Pinpoint the cell where the given text exists, returning its [x, y] midpoint coordinate. 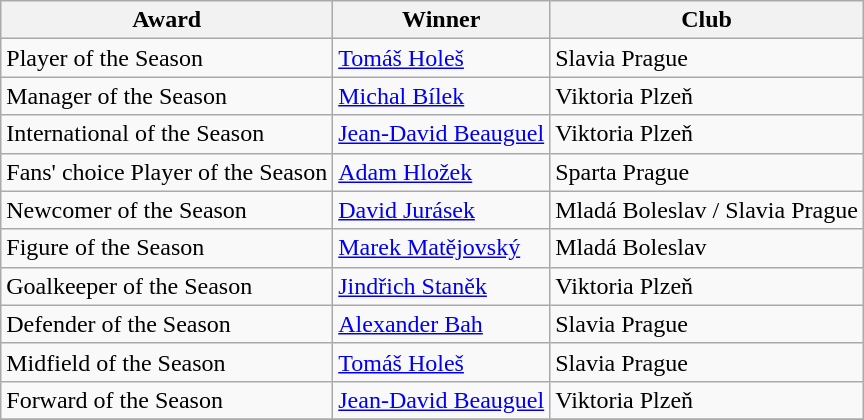
Figure of the Season [167, 248]
Mladá Boleslav [707, 248]
Goalkeeper of the Season [167, 286]
Midfield of the Season [167, 362]
International of the Season [167, 134]
Manager of the Season [167, 96]
David Jurásek [442, 210]
Newcomer of the Season [167, 210]
Fans' choice Player of the Season [167, 172]
Sparta Prague [707, 172]
Club [707, 20]
Defender of the Season [167, 324]
Winner [442, 20]
Award [167, 20]
Mladá Boleslav / Slavia Prague [707, 210]
Player of the Season [167, 58]
Adam Hložek [442, 172]
Marek Matějovský [442, 248]
Jindřich Staněk [442, 286]
Alexander Bah [442, 324]
Michal Bílek [442, 96]
Forward of the Season [167, 400]
